Output the (X, Y) coordinate of the center of the cell containing the given text.  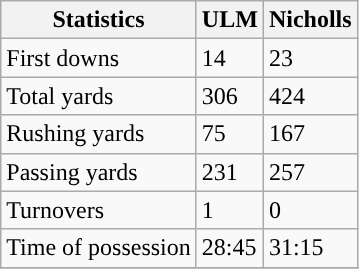
167 (310, 134)
306 (230, 96)
Passing yards (99, 172)
424 (310, 96)
Rushing yards (99, 134)
23 (310, 58)
First downs (99, 58)
Time of possession (99, 248)
1 (230, 210)
Nicholls (310, 20)
14 (230, 58)
0 (310, 210)
Turnovers (99, 210)
75 (230, 134)
Statistics (99, 20)
28:45 (230, 248)
257 (310, 172)
31:15 (310, 248)
ULM (230, 20)
Total yards (99, 96)
231 (230, 172)
